Determine the (x, y) coordinate at the center of the cell enclosing the given text.  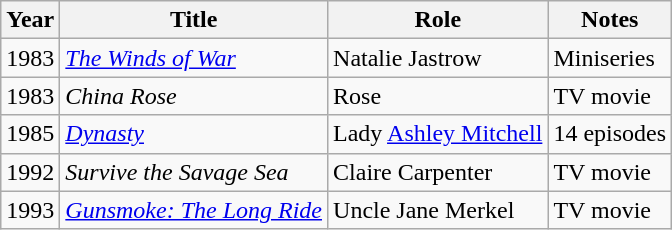
Natalie Jastrow (438, 58)
The Winds of War (194, 58)
Gunsmoke: The Long Ride (194, 210)
1993 (30, 210)
Notes (610, 20)
Year (30, 20)
Survive the Savage Sea (194, 172)
Miniseries (610, 58)
14 episodes (610, 134)
Title (194, 20)
Claire Carpenter (438, 172)
1992 (30, 172)
Dynasty (194, 134)
Role (438, 20)
Rose (438, 96)
Uncle Jane Merkel (438, 210)
1985 (30, 134)
China Rose (194, 96)
Lady Ashley Mitchell (438, 134)
